Determine the [X, Y] coordinate at the center of the cell enclosing the given text.  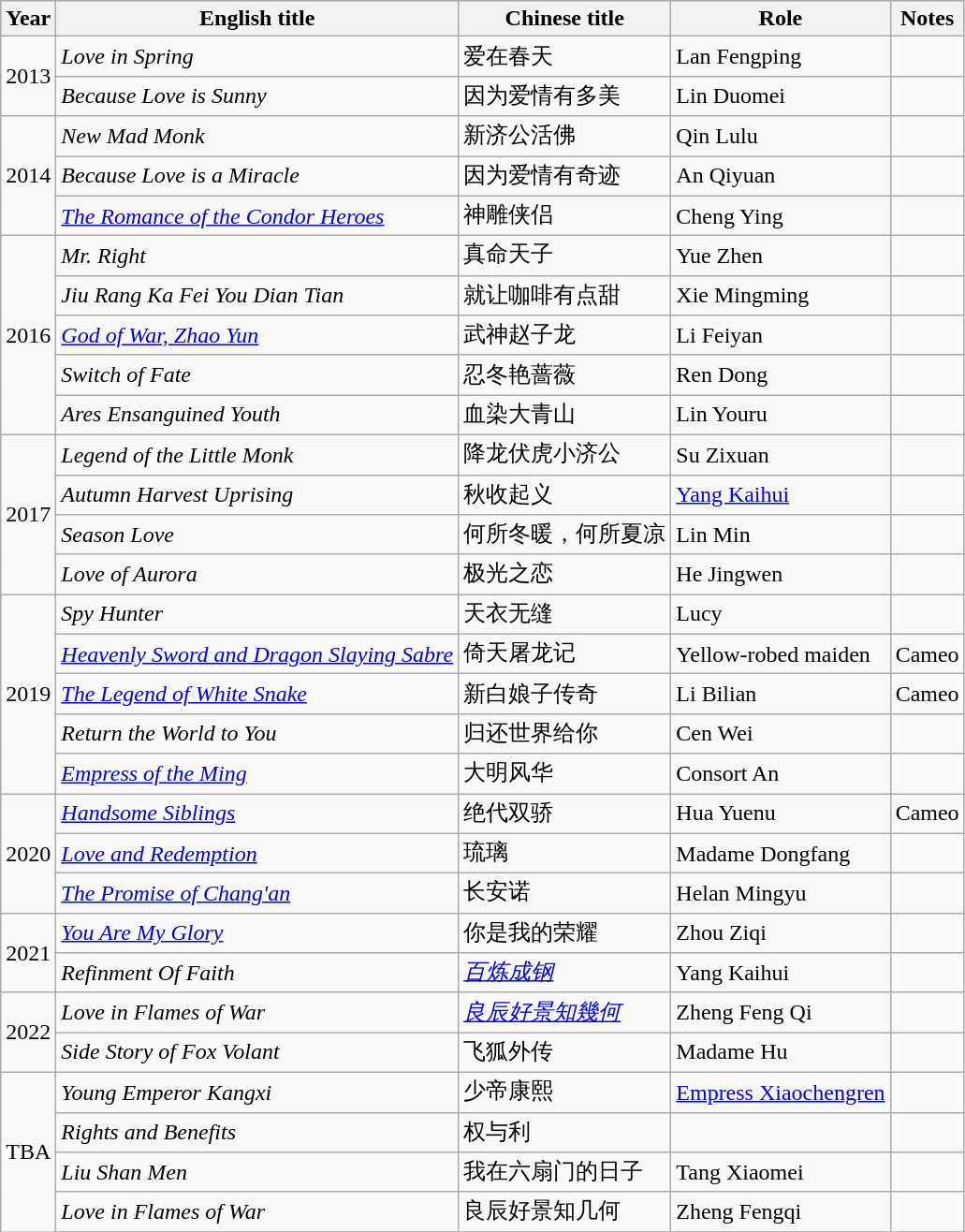
Li Feiyan [781, 335]
天衣无缝 [565, 614]
绝代双骄 [565, 814]
English title [257, 19]
神雕侠侣 [565, 215]
Xie Mingming [781, 296]
The Romance of the Condor Heroes [257, 215]
Lucy [781, 614]
极光之恋 [565, 575]
Helan Mingyu [781, 893]
何所冬暖，何所夏凉 [565, 535]
Empress of the Ming [257, 773]
Zheng Feng Qi [781, 1013]
2021 [28, 953]
因为爱情有多美 [565, 95]
Year [28, 19]
Zhou Ziqi [781, 932]
New Mad Monk [257, 137]
Love in Spring [257, 56]
Li Bilian [781, 695]
Yellow-robed maiden [781, 653]
血染大青山 [565, 416]
Love and Redemption [257, 854]
倚天屠龙记 [565, 653]
Qin Lulu [781, 137]
Young Emperor Kangxi [257, 1092]
Rights and Benefits [257, 1133]
新济公活佛 [565, 137]
Cheng Ying [781, 215]
Lan Fengping [781, 56]
Legend of the Little Monk [257, 455]
我在六扇门的日子 [565, 1172]
The Promise of Chang'an [257, 893]
Season Love [257, 535]
Heavenly Sword and Dragon Slaying Sabre [257, 653]
Hua Yuenu [781, 814]
少帝康熙 [565, 1092]
你是我的荣耀 [565, 932]
降龙伏虎小济公 [565, 455]
He Jingwen [781, 575]
Love of Aurora [257, 575]
Su Zixuan [781, 455]
2020 [28, 854]
忍冬艳蔷薇 [565, 374]
Zheng Fengqi [781, 1211]
Liu Shan Men [257, 1172]
Jiu Rang Ka Fei You Dian Tian [257, 296]
飞狐外传 [565, 1052]
权与利 [565, 1133]
良辰好景知几何 [565, 1211]
God of War, Zhao Yun [257, 335]
Madame Hu [781, 1052]
You Are My Glory [257, 932]
Refinment Of Faith [257, 974]
Role [781, 19]
Switch of Fate [257, 374]
爱在春天 [565, 56]
就让咖啡有点甜 [565, 296]
百炼成钢 [565, 974]
Because Love is Sunny [257, 95]
归还世界给你 [565, 734]
2014 [28, 176]
Return the World to You [257, 734]
Ren Dong [781, 374]
真命天子 [565, 257]
Because Love is a Miracle [257, 176]
2016 [28, 335]
Spy Hunter [257, 614]
长安诺 [565, 893]
Lin Min [781, 535]
TBA [28, 1151]
Yue Zhen [781, 257]
The Legend of White Snake [257, 695]
Mr. Right [257, 257]
武神赵子龙 [565, 335]
Lin Duomei [781, 95]
Lin Youru [781, 416]
2019 [28, 695]
新白娘子传奇 [565, 695]
Ares Ensanguined Youth [257, 416]
Tang Xiaomei [781, 1172]
2017 [28, 514]
2022 [28, 1032]
Consort An [781, 773]
An Qiyuan [781, 176]
2013 [28, 77]
Cen Wei [781, 734]
琉璃 [565, 854]
Autumn Harvest Uprising [257, 494]
良辰好景知幾何 [565, 1013]
大明风华 [565, 773]
因为爱情有奇迹 [565, 176]
Notes [927, 19]
Side Story of Fox Volant [257, 1052]
秋收起义 [565, 494]
Chinese title [565, 19]
Handsome Siblings [257, 814]
Madame Dongfang [781, 854]
Empress Xiaochengren [781, 1092]
